Pinpoint the cell where the given text exists, returning its (x, y) midpoint coordinate. 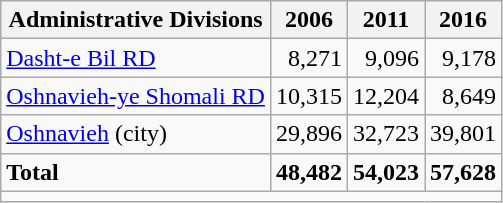
2016 (464, 20)
8,271 (308, 58)
9,096 (386, 58)
29,896 (308, 134)
Administrative Divisions (136, 20)
32,723 (386, 134)
57,628 (464, 172)
12,204 (386, 96)
2006 (308, 20)
48,482 (308, 172)
10,315 (308, 96)
2011 (386, 20)
Oshnavieh (city) (136, 134)
9,178 (464, 58)
Oshnavieh-ye Shomali RD (136, 96)
Dasht-e Bil RD (136, 58)
Total (136, 172)
54,023 (386, 172)
8,649 (464, 96)
39,801 (464, 134)
